Return [X, Y] of the center of cell containing provided text 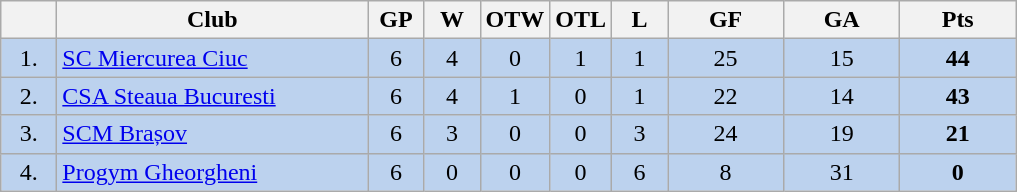
SCM Brașov [212, 134]
25 [726, 58]
15 [842, 58]
GA [842, 20]
19 [842, 134]
GF [726, 20]
Club [212, 20]
Progym Gheorgheni [212, 172]
SC Miercurea Ciuc [212, 58]
CSA Steaua Bucuresti [212, 96]
3. [29, 134]
43 [958, 96]
1. [29, 58]
W [452, 20]
OTL [581, 20]
Pts [958, 20]
14 [842, 96]
2. [29, 96]
OTW [515, 20]
L [640, 20]
31 [842, 172]
44 [958, 58]
8 [726, 172]
22 [726, 96]
GP [396, 20]
21 [958, 134]
4. [29, 172]
24 [726, 134]
